Return (X, Y) of the center of cell containing provided text 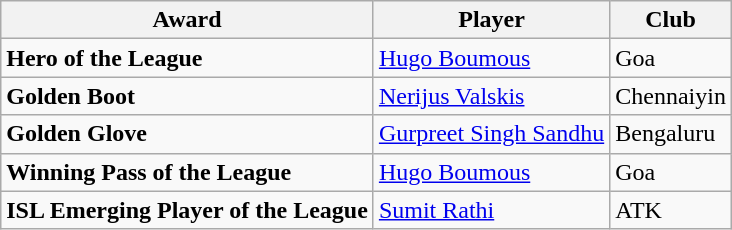
Player (491, 20)
Hero of the League (188, 58)
Chennaiyin (671, 96)
Gurpreet Singh Sandhu (491, 134)
Award (188, 20)
Golden Boot (188, 96)
Golden Glove (188, 134)
Bengaluru (671, 134)
ISL Emerging Player of the League (188, 210)
Sumit Rathi (491, 210)
ATK (671, 210)
Club (671, 20)
Winning Pass of the League (188, 172)
Nerijus Valskis (491, 96)
